From the cell containing the given text, extract its center point as (x, y) coordinate. 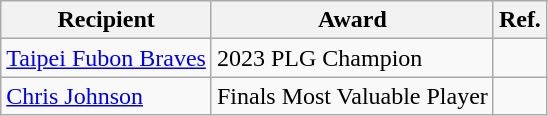
2023 PLG Champion (352, 58)
Ref. (520, 20)
Finals Most Valuable Player (352, 96)
Recipient (106, 20)
Taipei Fubon Braves (106, 58)
Chris Johnson (106, 96)
Award (352, 20)
